From the cell containing the given text, extract its center point as (x, y) coordinate. 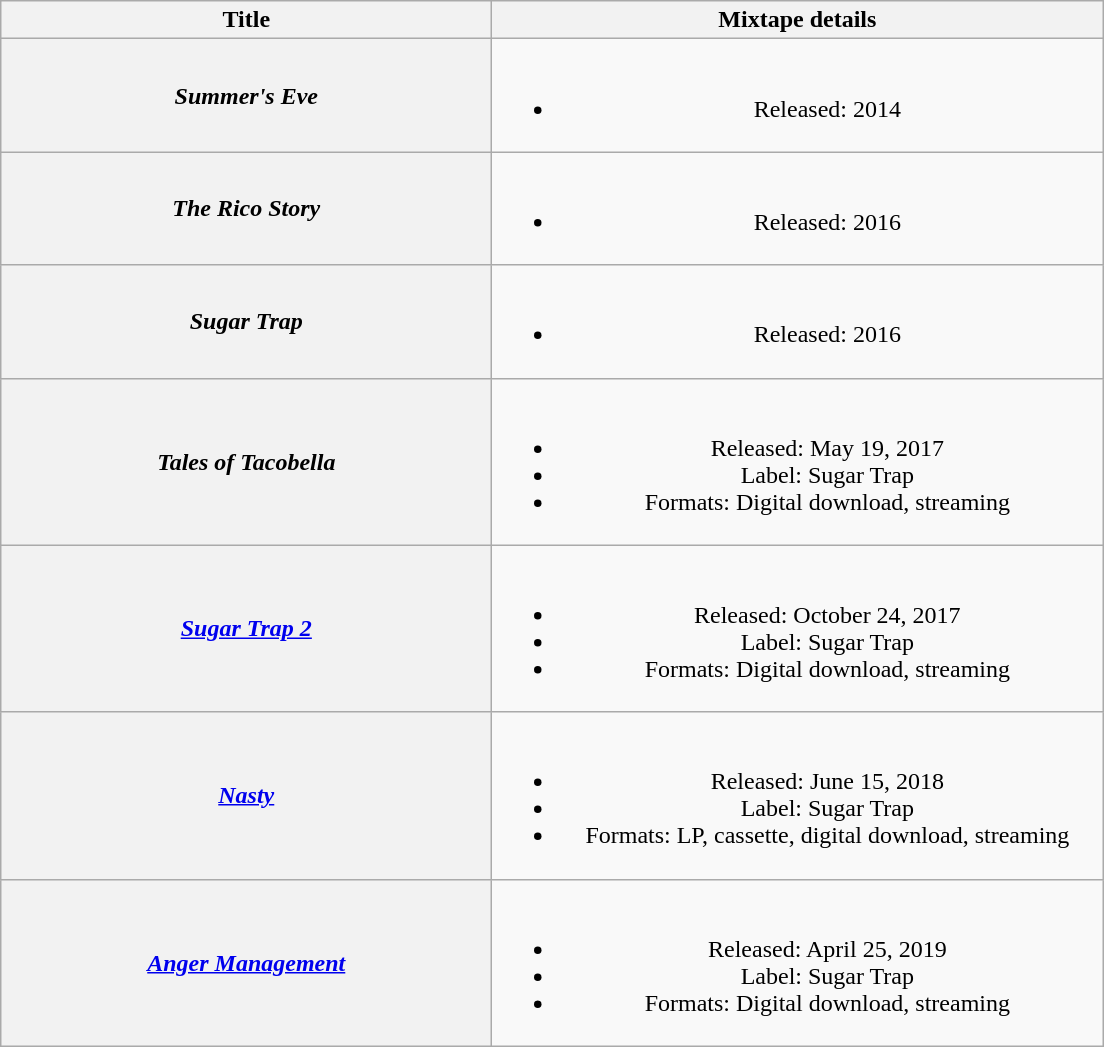
Released: June 15, 2018Label: Sugar TrapFormats: LP, cassette, digital download, streaming (798, 796)
Sugar Trap (246, 322)
Tales of Tacobella (246, 462)
Released: October 24, 2017Label: Sugar TrapFormats: Digital download, streaming (798, 628)
Mixtape details (798, 20)
Title (246, 20)
The Rico Story (246, 208)
Summer's Eve (246, 96)
Released: 2014 (798, 96)
Sugar Trap 2 (246, 628)
Released: April 25, 2019Label: Sugar TrapFormats: Digital download, streaming (798, 962)
Nasty (246, 796)
Released: May 19, 2017Label: Sugar TrapFormats: Digital download, streaming (798, 462)
Anger Management (246, 962)
